Capture the cell that displays the provided text and extract its (X, Y) central coordinate. 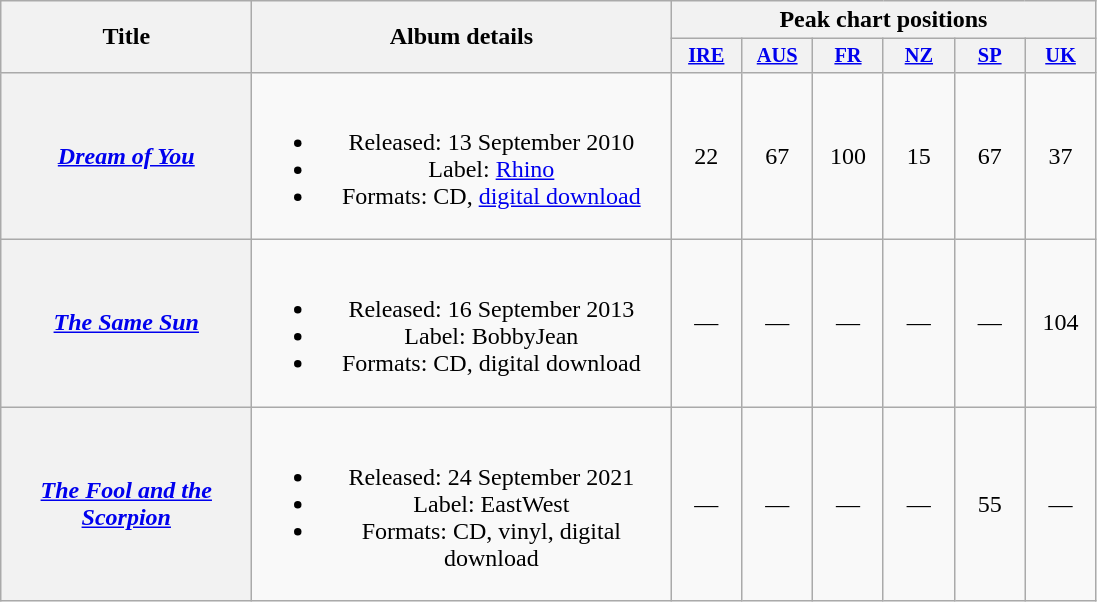
Title (126, 37)
AUS (778, 56)
55 (990, 504)
Released: 24 September 2021Label: EastWestFormats: CD, vinyl, digital download (462, 504)
NZ (918, 56)
UK (1060, 56)
Album details (462, 37)
104 (1060, 324)
The Same Sun (126, 324)
Dream of You (126, 156)
Peak chart positions (884, 20)
Released: 16 September 2013Label: BobbyJeanFormats: CD, digital download (462, 324)
SP (990, 56)
The Fool and the Scorpion (126, 504)
22 (706, 156)
IRE (706, 56)
37 (1060, 156)
100 (848, 156)
Released: 13 September 2010Label: RhinoFormats: CD, digital download (462, 156)
15 (918, 156)
FR (848, 56)
